Determine the (X, Y) coordinate at the center of the cell enclosing the given text.  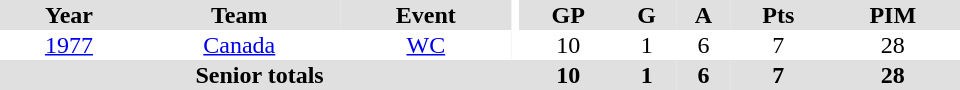
Event (426, 15)
G (646, 15)
Senior totals (260, 75)
Canada (240, 45)
Pts (778, 15)
WC (426, 45)
A (704, 15)
1977 (69, 45)
PIM (893, 15)
Year (69, 15)
Team (240, 15)
GP (568, 15)
